Capture the cell that displays the provided text and extract its [X, Y] central coordinate. 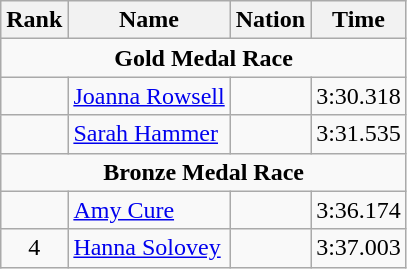
3:37.003 [359, 248]
3:31.535 [359, 134]
4 [34, 248]
Gold Medal Race [204, 58]
Sarah Hammer [149, 134]
Bronze Medal Race [204, 172]
Name [149, 20]
Amy Cure [149, 210]
3:30.318 [359, 96]
Nation [270, 20]
Time [359, 20]
Hanna Solovey [149, 248]
Joanna Rowsell [149, 96]
Rank [34, 20]
3:36.174 [359, 210]
